Capture the cell that displays the provided text and extract its [X, Y] central coordinate. 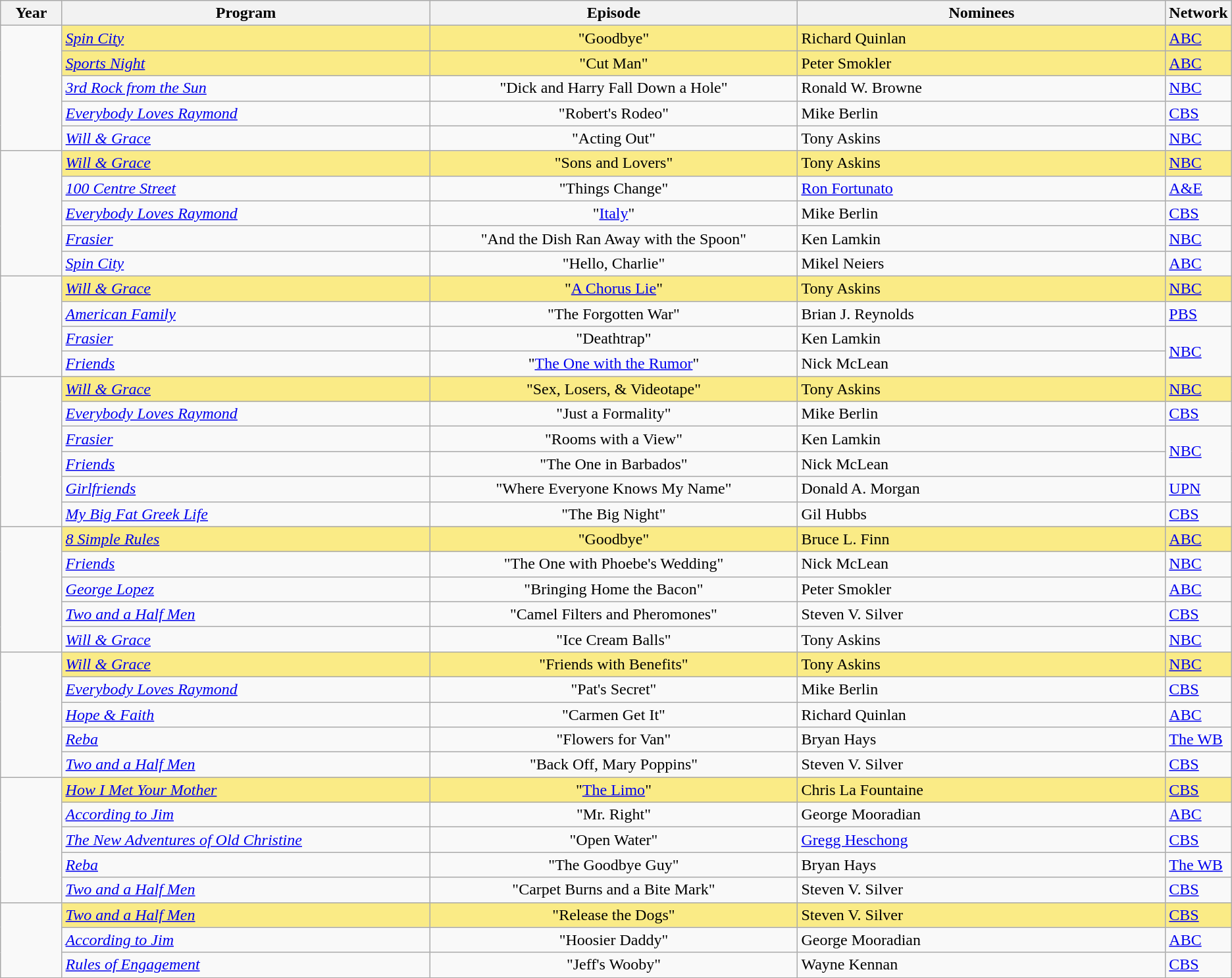
Wayne Kennan [982, 965]
Bruce L. Finn [982, 539]
American Family [246, 314]
How I Met Your Mother [246, 790]
"Sex, Losers, & Videotape" [613, 389]
"The One with Phoebe's Wedding" [613, 564]
UPN [1198, 489]
My Big Fat Greek Life [246, 514]
Episode [613, 13]
"Carmen Get It" [613, 714]
"Open Water" [613, 840]
"Back Off, Mary Poppins" [613, 765]
"The Forgotten War" [613, 314]
"Camel Filters and Pheromones" [613, 614]
"A Chorus Lie" [613, 288]
The New Adventures of Old Christine [246, 840]
"Cut Man" [613, 63]
Gregg Heschong [982, 840]
Network [1198, 13]
"Flowers for Van" [613, 740]
"Mr. Right" [613, 815]
Girlfriends [246, 489]
Program [246, 13]
100 Centre Street [246, 188]
A&E [1198, 188]
"Friends with Benefits" [613, 664]
Year [32, 13]
"The Big Night" [613, 514]
"Robert's Rodeo" [613, 113]
"Where Everyone Knows My Name" [613, 489]
"The One in Barbados" [613, 464]
Hope & Faith [246, 714]
"And the Dish Ran Away with the Spoon" [613, 238]
"Things Change" [613, 188]
Chris La Fountaine [982, 790]
PBS [1198, 314]
Rules of Engagement [246, 965]
Ron Fortunato [982, 188]
"Hello, Charlie" [613, 263]
"Bringing Home the Bacon" [613, 589]
Ronald W. Browne [982, 88]
Sports Night [246, 63]
"Acting Out" [613, 138]
Donald A. Morgan [982, 489]
"Ice Cream Balls" [613, 639]
"Italy" [613, 213]
"Jeff's Wooby" [613, 965]
3rd Rock from the Sun [246, 88]
"Dick and Harry Fall Down a Hole" [613, 88]
Mikel Neiers [982, 263]
"Rooms with a View" [613, 439]
Gil Hubbs [982, 514]
"The Goodbye Guy" [613, 865]
"Just a Formality" [613, 414]
George Lopez [246, 589]
"Deathtrap" [613, 339]
Nominees [982, 13]
"The One with the Rumor" [613, 364]
"Release the Dogs" [613, 915]
"Hoosier Daddy" [613, 940]
"Pat's Secret" [613, 689]
"The Limo" [613, 790]
Brian J. Reynolds [982, 314]
"Sons and Lovers" [613, 163]
"Carpet Burns and a Bite Mark" [613, 890]
8 Simple Rules [246, 539]
